Scan for the cell matching the given text and deliver its (x, y) coordinate at center. 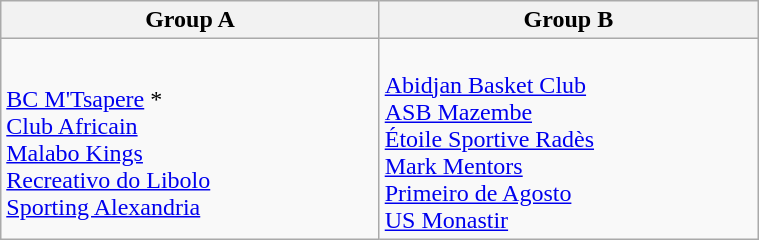
Group B (568, 20)
Abidjan Basket Club ASB Mazembe Étoile Sportive Radès Mark Mentors Primeiro de Agosto US Monastir (568, 139)
BC M'Tsapere * Club Africain Malabo Kings Recreativo do Libolo Sporting Alexandria (190, 139)
Group A (190, 20)
